Pinpoint the cell where the given text exists, returning its [X, Y] midpoint coordinate. 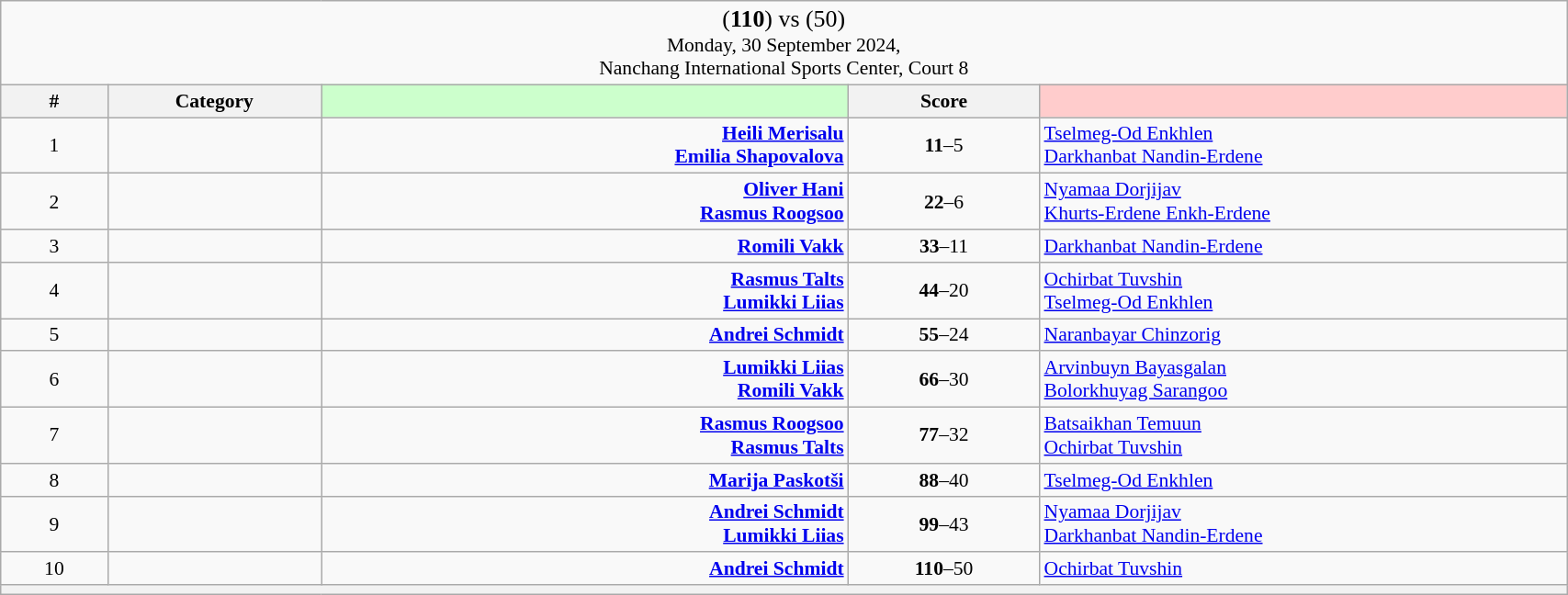
Category [215, 101]
1 [54, 145]
9 [54, 523]
4 [54, 290]
55–24 [944, 335]
Oliver Hani Rasmus Roogsoo [585, 202]
Nyamaa Dorjijav Darkhanbat Nandin-Erdene [1303, 523]
Andrei Schmidt Lumikki Liias [585, 523]
Lumikki Liias Romili Vakk [585, 380]
88–40 [944, 480]
6 [54, 380]
(110) vs (50)Monday, 30 September 2024, Nanchang International Sports Center, Court 8 [784, 42]
Tselmeg-Od Enkhlen Darkhanbat Nandin-Erdene [1303, 145]
Marija Paskotši [585, 480]
Rasmus Talts Lumikki Liias [585, 290]
22–6 [944, 202]
11–5 [944, 145]
Naranbayar Chinzorig [1303, 335]
99–43 [944, 523]
Arvinbuyn Bayasgalan Bolorkhuyag Sarangoo [1303, 380]
66–30 [944, 380]
Rasmus Roogsoo Rasmus Talts [585, 435]
Score [944, 101]
Ochirbat Tuvshin [1303, 569]
8 [54, 480]
Tselmeg-Od Enkhlen [1303, 480]
110–50 [944, 569]
3 [54, 246]
Romili Vakk [585, 246]
44–20 [944, 290]
77–32 [944, 435]
Darkhanbat Nandin-Erdene [1303, 246]
10 [54, 569]
Ochirbat Tuvshin Tselmeg-Od Enkhlen [1303, 290]
7 [54, 435]
Batsaikhan Temuun Ochirbat Tuvshin [1303, 435]
2 [54, 202]
Nyamaa Dorjijav Khurts-Erdene Enkh-Erdene [1303, 202]
33–11 [944, 246]
5 [54, 335]
Heili Merisalu Emilia Shapovalova [585, 145]
# [54, 101]
